Return [x, y] of the center of cell containing provided text 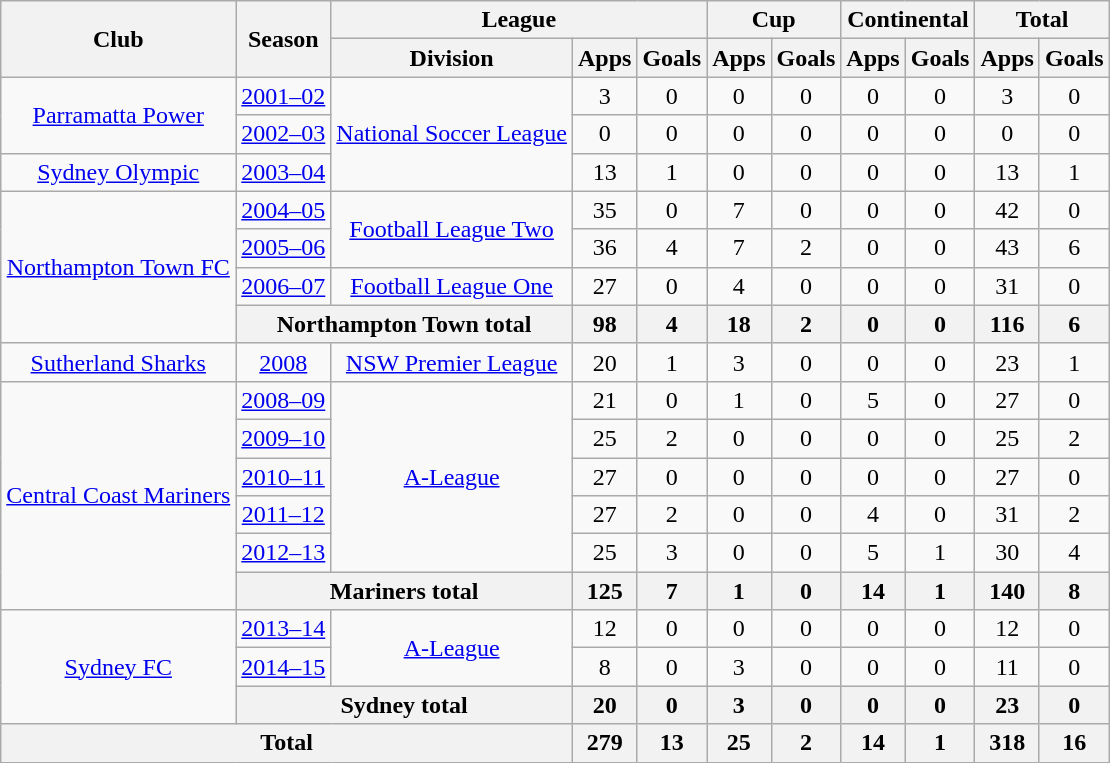
2011–12 [284, 515]
Northampton Town FC [118, 267]
16 [1074, 743]
Season [284, 39]
36 [604, 248]
Parramatta Power [118, 115]
Central Coast Mariners [118, 495]
2008 [284, 362]
Sydney total [404, 705]
National Soccer League [452, 134]
Continental [908, 20]
Sydney Olympic [118, 172]
2005–06 [284, 248]
Cup [774, 20]
125 [604, 591]
21 [604, 400]
116 [1007, 324]
2001–02 [284, 96]
Division [452, 58]
318 [1007, 743]
11 [1007, 667]
2014–15 [284, 667]
Northampton Town total [404, 324]
Football League Two [452, 229]
Mariners total [404, 591]
Sutherland Sharks [118, 362]
140 [1007, 591]
18 [739, 324]
Football League One [452, 286]
2010–11 [284, 477]
42 [1007, 210]
30 [1007, 553]
2008–09 [284, 400]
2013–14 [284, 629]
2006–07 [284, 286]
Club [118, 39]
2004–05 [284, 210]
35 [604, 210]
98 [604, 324]
43 [1007, 248]
Sydney FC [118, 667]
NSW Premier League [452, 362]
2003–04 [284, 172]
2009–10 [284, 438]
League [519, 20]
2002–03 [284, 134]
279 [604, 743]
2012–13 [284, 553]
